Capture the cell that displays the provided text and extract its [x, y] central coordinate. 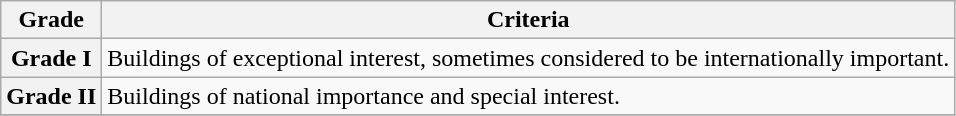
Grade I [52, 58]
Grade II [52, 96]
Criteria [528, 20]
Grade [52, 20]
Buildings of exceptional interest, sometimes considered to be internationally important. [528, 58]
Buildings of national importance and special interest. [528, 96]
